From the cell containing the given text, extract its center point as [X, Y] coordinate. 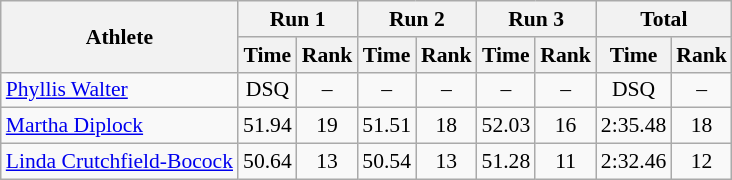
Martha Diplock [120, 126]
12 [702, 162]
19 [328, 126]
2:35.48 [634, 126]
52.03 [506, 126]
Athlete [120, 36]
51.28 [506, 162]
Run 2 [416, 19]
50.54 [386, 162]
Run 1 [298, 19]
Total [664, 19]
51.94 [268, 126]
Linda Crutchfield-Bocock [120, 162]
Phyllis Walter [120, 90]
11 [566, 162]
2:32.46 [634, 162]
50.64 [268, 162]
Run 3 [536, 19]
16 [566, 126]
51.51 [386, 126]
